Determine the [X, Y] coordinate at the center of the cell enclosing the given text.  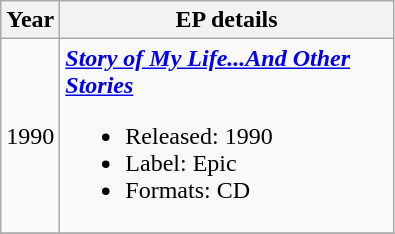
Year [30, 20]
Story of My Life...And Other StoriesReleased: 1990Label: EpicFormats: CD [227, 136]
EP details [227, 20]
1990 [30, 136]
